Find where the given text appears and provide that cell's center as [x, y] coordinate. 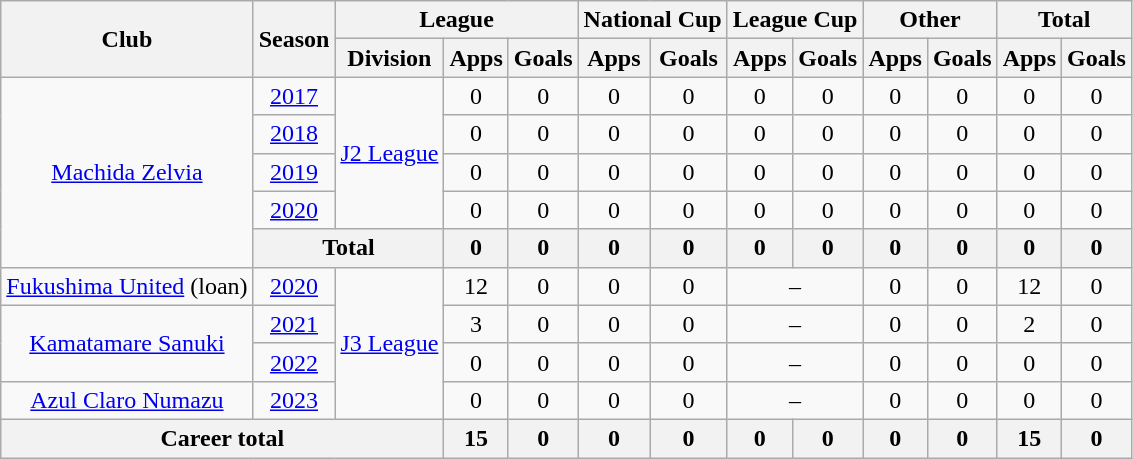
Fukushima United (loan) [127, 286]
Career total [222, 438]
2 [1029, 324]
Other [930, 20]
Machida Zelvia [127, 172]
League [456, 20]
National Cup [652, 20]
2021 [294, 324]
Azul Claro Numazu [127, 400]
Season [294, 39]
2023 [294, 400]
J3 League [390, 343]
3 [476, 324]
League Cup [795, 20]
Division [390, 58]
2018 [294, 134]
Kamatamare Sanuki [127, 343]
J2 League [390, 153]
2017 [294, 96]
2022 [294, 362]
2019 [294, 172]
Club [127, 39]
